Detect which cell encompasses the target text, then output its (x, y) center coordinate. 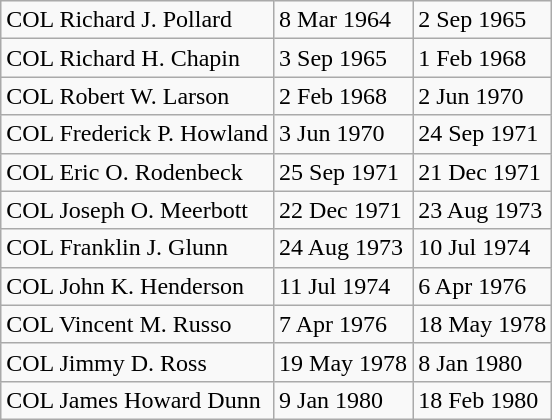
19 May 1978 (344, 362)
COL Eric O. Rodenbeck (138, 172)
COL Robert W. Larson (138, 96)
COL Joseph O. Meerbott (138, 210)
COL Frederick P. Howland (138, 134)
7 Apr 1976 (344, 324)
2 Feb 1968 (344, 96)
8 Mar 1964 (344, 20)
18 Feb 1980 (482, 400)
COL Richard H. Chapin (138, 58)
24 Sep 1971 (482, 134)
23 Aug 1973 (482, 210)
COL Jimmy D. Ross (138, 362)
1 Feb 1968 (482, 58)
3 Sep 1965 (344, 58)
11 Jul 1974 (344, 286)
2 Sep 1965 (482, 20)
10 Jul 1974 (482, 248)
COL John K. Henderson (138, 286)
COL Franklin J. Glunn (138, 248)
24 Aug 1973 (344, 248)
COL James Howard Dunn (138, 400)
8 Jan 1980 (482, 362)
COL Richard J. Pollard (138, 20)
21 Dec 1971 (482, 172)
COL Vincent M. Russo (138, 324)
9 Jan 1980 (344, 400)
2 Jun 1970 (482, 96)
3 Jun 1970 (344, 134)
25 Sep 1971 (344, 172)
22 Dec 1971 (344, 210)
6 Apr 1976 (482, 286)
18 May 1978 (482, 324)
